Return the [x, y] coordinate for the center point of the cell that contains the specified text.  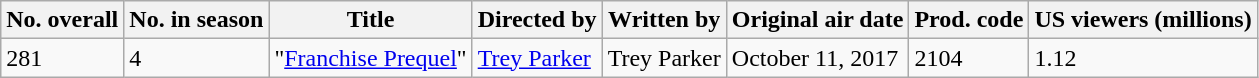
"Franchise Prequel" [370, 58]
Written by [664, 20]
4 [196, 58]
US viewers (millions) [1143, 20]
1.12 [1143, 58]
No. in season [196, 20]
No. overall [62, 20]
Prod. code [969, 20]
Original air date [818, 20]
Title [370, 20]
Directed by [537, 20]
281 [62, 58]
2104 [969, 58]
October 11, 2017 [818, 58]
